Extract the [x, y] coordinate from the center of the cell holding the provided text.  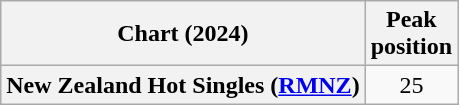
New Zealand Hot Singles (RMNZ) [183, 85]
Chart (2024) [183, 34]
25 [411, 85]
Peakposition [411, 34]
